Identify which cell holds the provided text, then report its (x, y) central coordinate. 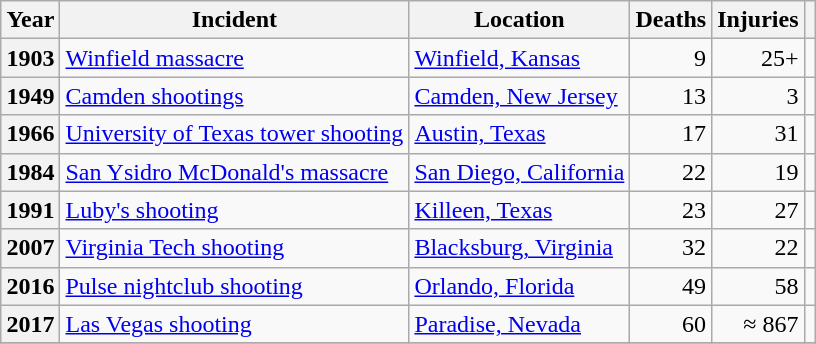
Camden shootings (234, 96)
Blacksburg, Virginia (520, 248)
Killeen, Texas (520, 210)
Year (30, 20)
Luby's shooting (234, 210)
Incident (234, 20)
Injuries (758, 20)
2016 (30, 286)
San Diego, California (520, 172)
31 (758, 134)
25+ (758, 58)
Winfield massacre (234, 58)
2017 (30, 324)
Paradise, Nevada (520, 324)
Orlando, Florida (520, 286)
1966 (30, 134)
32 (671, 248)
3 (758, 96)
60 (671, 324)
Deaths (671, 20)
Virginia Tech shooting (234, 248)
Camden, New Jersey (520, 96)
13 (671, 96)
1991 (30, 210)
58 (758, 286)
19 (758, 172)
17 (671, 134)
Location (520, 20)
Austin, Texas (520, 134)
49 (671, 286)
23 (671, 210)
9 (671, 58)
≈ 867 (758, 324)
University of Texas tower shooting (234, 134)
1984 (30, 172)
1949 (30, 96)
2007 (30, 248)
Las Vegas shooting (234, 324)
27 (758, 210)
San Ysidro McDonald's massacre (234, 172)
1903 (30, 58)
Pulse nightclub shooting (234, 286)
Winfield, Kansas (520, 58)
